Determine the [x, y] coordinate at the center of the cell enclosing the given text.  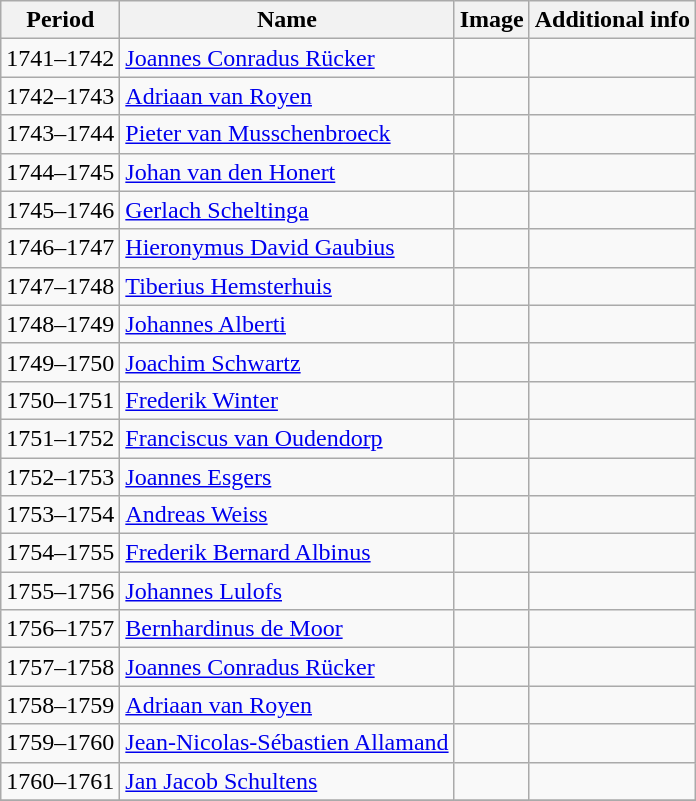
1760–1761 [60, 781]
1747–1748 [60, 286]
1753–1754 [60, 515]
Period [60, 20]
Name [287, 20]
Hieronymus David Gaubius [287, 248]
Pieter van Musschenbroeck [287, 134]
1748–1749 [60, 324]
Johan van den Honert [287, 172]
1749–1750 [60, 362]
Jean-Nicolas-Sébastien Allamand [287, 743]
Andreas Weiss [287, 515]
1742–1743 [60, 96]
1743–1744 [60, 134]
Johannes Lulofs [287, 591]
Image [492, 20]
1746–1747 [60, 248]
1752–1753 [60, 477]
1756–1757 [60, 629]
1754–1755 [60, 553]
1751–1752 [60, 438]
Gerlach Scheltinga [287, 210]
Johannes Alberti [287, 324]
1758–1759 [60, 705]
Frederik Bernard Albinus [287, 553]
1755–1756 [60, 591]
1741–1742 [60, 58]
Additional info [612, 20]
1757–1758 [60, 667]
1744–1745 [60, 172]
1750–1751 [60, 400]
Jan Jacob Schultens [287, 781]
1759–1760 [60, 743]
Franciscus van Oudendorp [287, 438]
Tiberius Hemsterhuis [287, 286]
Joannes Esgers [287, 477]
Joachim Schwartz [287, 362]
1745–1746 [60, 210]
Bernhardinus de Moor [287, 629]
Frederik Winter [287, 400]
